Determine the (X, Y) coordinate at the center of the cell enclosing the given text.  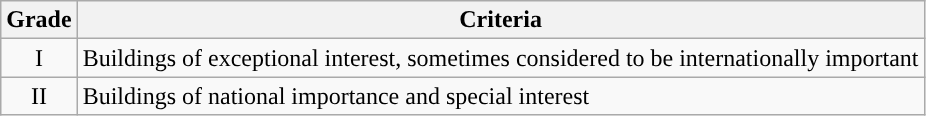
II (39, 96)
Buildings of national importance and special interest (500, 96)
Grade (39, 20)
Criteria (500, 20)
Buildings of exceptional interest, sometimes considered to be internationally important (500, 58)
I (39, 58)
